Provide the (X, Y) coordinate of the cell's center where the given text is located.  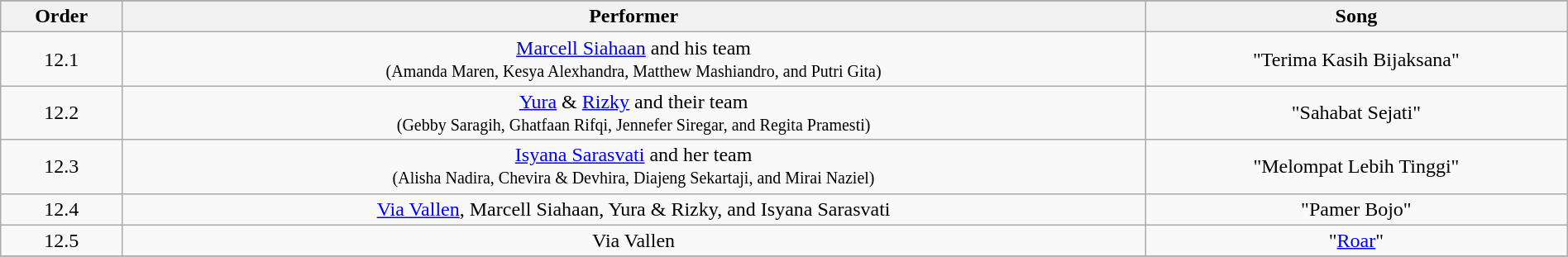
Order (61, 17)
"Melompat Lebih Tinggi" (1356, 167)
Song (1356, 17)
12.2 (61, 112)
Via Vallen (633, 240)
Via Vallen, Marcell Siahaan, Yura & Rizky, and Isyana Sarasvati (633, 209)
"Roar" (1356, 240)
Yura & Rizky and their team (Gebby Saragih, Ghatfaan Rifqi, Jennefer Siregar, and Regita Pramesti) (633, 112)
Isyana Sarasvati and her team (Alisha Nadira, Chevira & Devhira, Diajeng Sekartaji, and Mirai Naziel) (633, 167)
"Sahabat Sejati" (1356, 112)
Marcell Siahaan and his team (Amanda Maren, Kesya Alexhandra, Matthew Mashiandro, and Putri Gita) (633, 59)
"Pamer Bojo" (1356, 209)
12.4 (61, 209)
12.3 (61, 167)
12.1 (61, 59)
Performer (633, 17)
12.5 (61, 240)
"Terima Kasih Bijaksana" (1356, 59)
